Extract the (x, y) coordinate from the center of the cell holding the provided text.  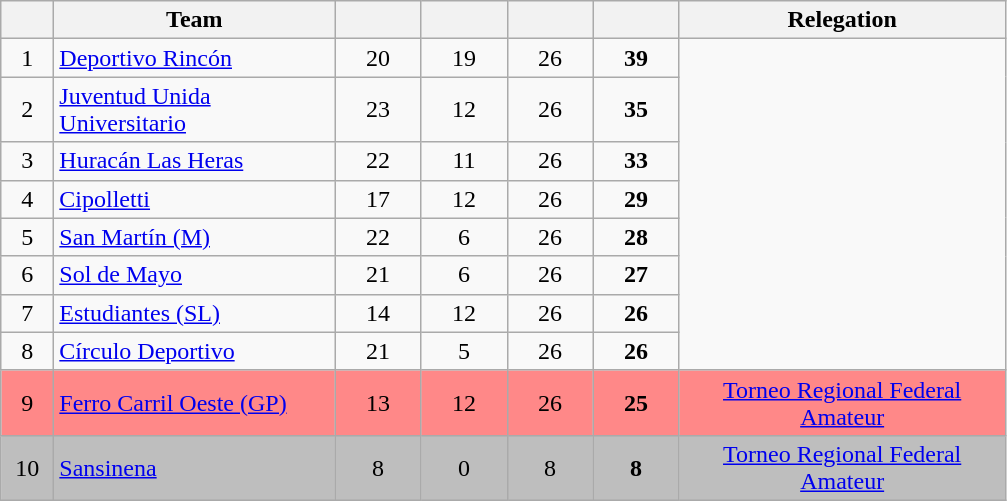
13 (378, 402)
4 (28, 199)
Cipolletti (194, 199)
Ferro Carril Oeste (GP) (194, 402)
2 (28, 110)
23 (378, 110)
Estudiantes (SL) (194, 313)
20 (378, 58)
Círculo Deportivo (194, 351)
1 (28, 58)
29 (636, 199)
28 (636, 237)
14 (378, 313)
19 (464, 58)
35 (636, 110)
17 (378, 199)
39 (636, 58)
3 (28, 161)
Sol de Mayo (194, 275)
San Martín (M) (194, 237)
33 (636, 161)
27 (636, 275)
Team (194, 20)
Sansinena (194, 468)
Juventud Unida Universitario (194, 110)
Relegation (842, 20)
Huracán Las Heras (194, 161)
11 (464, 161)
9 (28, 402)
0 (464, 468)
7 (28, 313)
10 (28, 468)
Deportivo Rincón (194, 58)
25 (636, 402)
